For the text-containing cell, return its midpoint in (X, Y) coordinate format. 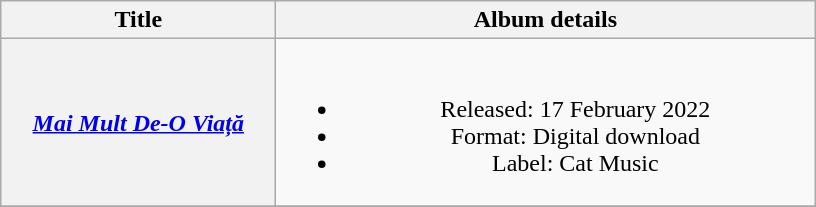
Mai Mult De-O Viață (138, 122)
Title (138, 20)
Released: 17 February 2022Format: Digital downloadLabel: Cat Music (546, 122)
Album details (546, 20)
